Provide the (X, Y) coordinate of the cell's center where the given text is located.  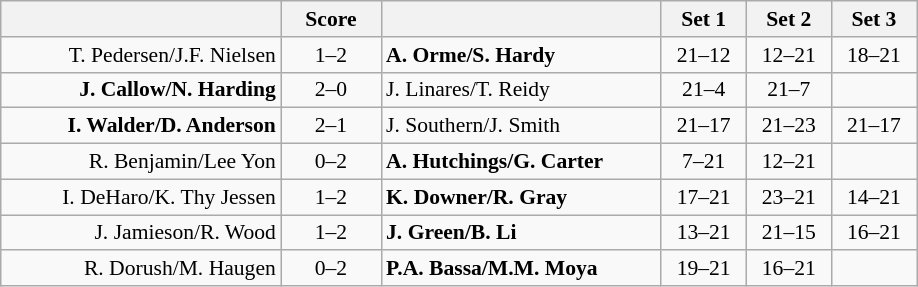
Set 1 (704, 19)
I. DeHaro/K. Thy Jessen (141, 197)
J. Callow/N. Harding (141, 90)
21–12 (704, 55)
18–21 (874, 55)
21–7 (788, 90)
21–4 (704, 90)
23–21 (788, 197)
19–21 (704, 269)
P.A. Bassa/M.M. Moya (521, 269)
2–1 (331, 126)
J. Southern/J. Smith (521, 126)
Set 3 (874, 19)
I. Walder/D. Anderson (141, 126)
13–21 (704, 233)
Score (331, 19)
R. Benjamin/Lee Yon (141, 162)
J. Green/B. Li (521, 233)
7–21 (704, 162)
14–21 (874, 197)
J. Linares/T. Reidy (521, 90)
A. Orme/S. Hardy (521, 55)
R. Dorush/M. Haugen (141, 269)
17–21 (704, 197)
A. Hutchings/G. Carter (521, 162)
J. Jamieson/R. Wood (141, 233)
Set 2 (788, 19)
21–15 (788, 233)
T. Pedersen/J.F. Nielsen (141, 55)
21–23 (788, 126)
2–0 (331, 90)
K. Downer/R. Gray (521, 197)
